Capture the cell that displays the provided text and extract its [x, y] central coordinate. 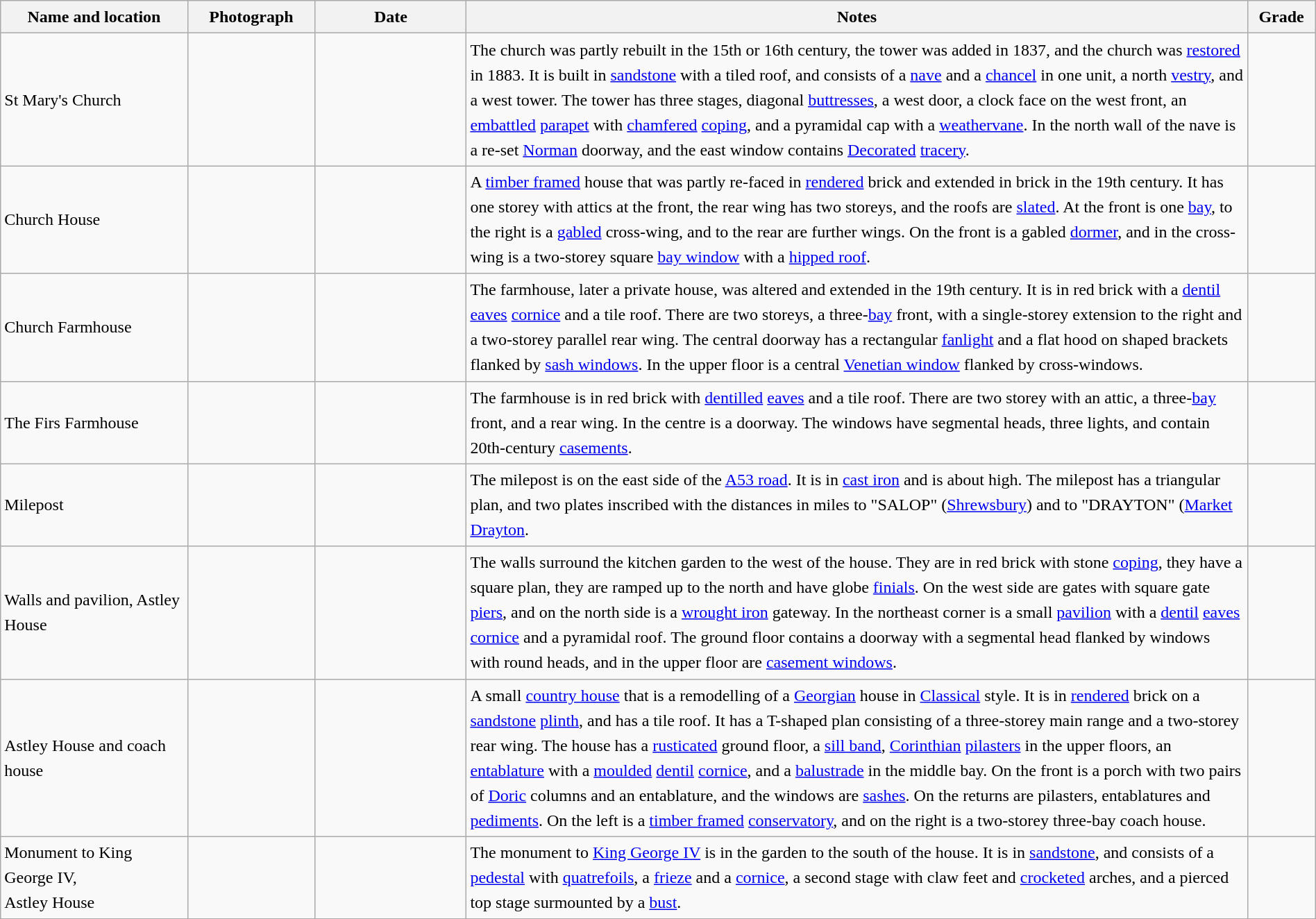
Name and location [94, 17]
Grade [1281, 17]
Date [391, 17]
Church House [94, 219]
Monument to King George IV,Astley House [94, 877]
Milepost [94, 505]
Walls and pavilion, Astley House [94, 612]
Photograph [251, 17]
The Firs Farmhouse [94, 422]
St Mary's Church [94, 100]
Church Farmhouse [94, 328]
Notes [857, 17]
Astley House and coach house [94, 758]
